From the cell containing the given text, extract its center point as (X, Y) coordinate. 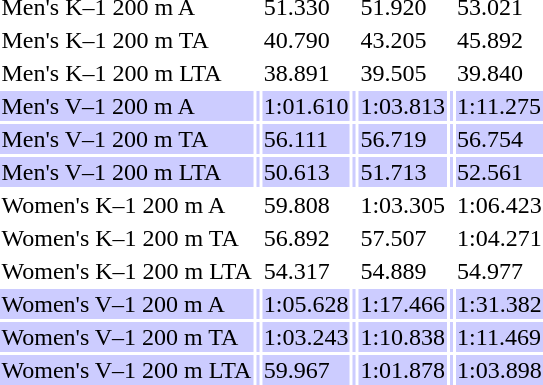
59.808 (306, 205)
Men's V–1 200 m TA (126, 139)
1:10.838 (403, 337)
51.713 (403, 172)
40.790 (306, 40)
Men's K–1 200 m TA (126, 40)
1:03.305 (403, 205)
56.111 (306, 139)
56.719 (403, 139)
1:03.813 (403, 106)
1:17.466 (403, 304)
1:05.628 (306, 304)
1:01.878 (403, 370)
38.891 (306, 73)
Women's V–1 200 m A (126, 304)
Women's K–1 200 m TA (126, 238)
59.967 (306, 370)
1:01.610 (306, 106)
54.889 (403, 271)
Women's V–1 200 m TA (126, 337)
Men's K–1 200 m LTA (126, 73)
54.317 (306, 271)
1:03.243 (306, 337)
56.892 (306, 238)
Women's K–1 200 m A (126, 205)
Women's K–1 200 m LTA (126, 271)
Women's V–1 200 m LTA (126, 370)
57.507 (403, 238)
43.205 (403, 40)
39.505 (403, 73)
Men's V–1 200 m LTA (126, 172)
50.613 (306, 172)
Men's V–1 200 m A (126, 106)
